Return [X, Y] of the center of cell containing provided text 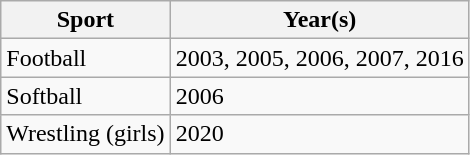
2020 [320, 134]
2003, 2005, 2006, 2007, 2016 [320, 58]
Wrestling (girls) [86, 134]
Football [86, 58]
Sport [86, 20]
Softball [86, 96]
Year(s) [320, 20]
2006 [320, 96]
